Pinpoint the cell where the given text exists, returning its (X, Y) midpoint coordinate. 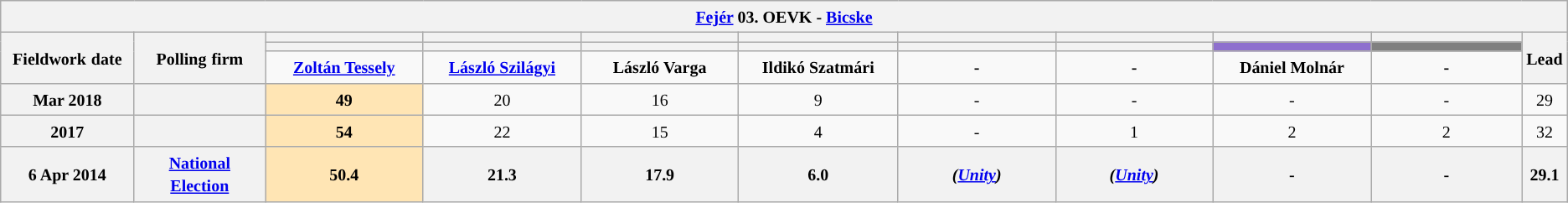
László Varga (660, 67)
4 (818, 131)
Fieldwork date (67, 58)
National Election (199, 174)
22 (503, 131)
Mar 2018 (67, 99)
49 (344, 99)
29.1 (1545, 174)
50.4 (344, 174)
6.0 (818, 174)
29 (1545, 99)
Zoltán Tessely (344, 67)
Lead (1545, 58)
Ildikó Szatmári (818, 67)
Dániel Molnár (1292, 67)
20 (503, 99)
6 Apr 2014 (67, 174)
2017 (67, 131)
17.9 (660, 174)
16 (660, 99)
54 (344, 131)
32 (1545, 131)
1 (1134, 131)
21.3 (503, 174)
Polling firm (199, 58)
László Szilágyi (503, 67)
Fejér 03. OEVK - Bicske (784, 17)
9 (818, 99)
15 (660, 131)
